Detect which cell encompasses the target text, then output its (x, y) center coordinate. 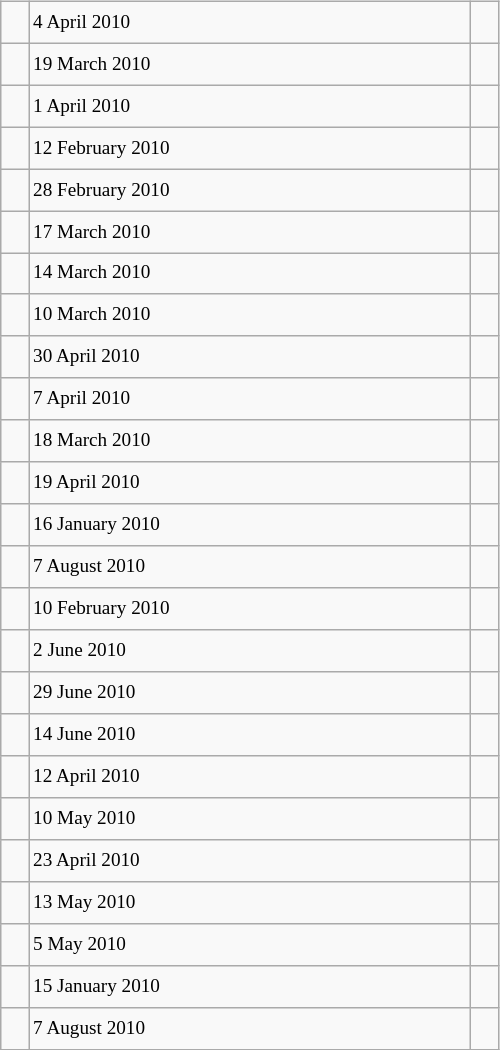
14 March 2010 (249, 274)
10 May 2010 (249, 819)
13 May 2010 (249, 902)
29 June 2010 (249, 693)
23 April 2010 (249, 861)
15 January 2010 (249, 986)
30 April 2010 (249, 357)
18 March 2010 (249, 441)
5 May 2010 (249, 944)
17 March 2010 (249, 232)
19 April 2010 (249, 483)
10 February 2010 (249, 609)
10 March 2010 (249, 315)
12 February 2010 (249, 148)
14 June 2010 (249, 735)
4 April 2010 (249, 22)
12 April 2010 (249, 777)
19 March 2010 (249, 64)
16 January 2010 (249, 525)
28 February 2010 (249, 190)
1 April 2010 (249, 106)
7 April 2010 (249, 399)
2 June 2010 (249, 651)
